Locate the cell with the specified text and output its [X, Y] center coordinate. 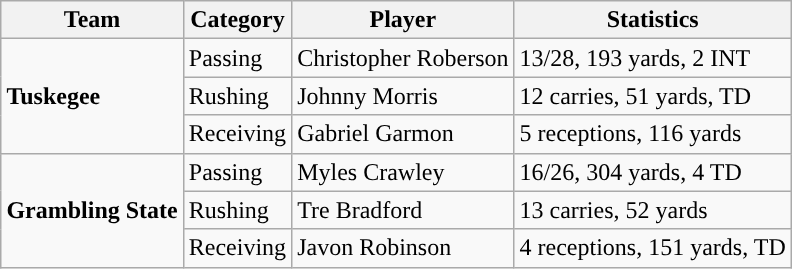
Player [403, 20]
Johnny Morris [403, 96]
Javon Robinson [403, 248]
Statistics [652, 20]
Grambling State [92, 210]
16/26, 304 yards, 4 TD [652, 172]
Tre Bradford [403, 210]
Tuskegee [92, 96]
Category [237, 20]
13/28, 193 yards, 2 INT [652, 58]
Gabriel Garmon [403, 134]
Myles Crawley [403, 172]
13 carries, 52 yards [652, 210]
4 receptions, 151 yards, TD [652, 248]
Christopher Roberson [403, 58]
12 carries, 51 yards, TD [652, 96]
5 receptions, 116 yards [652, 134]
Team [92, 20]
